Detect which cell encompasses the target text, then output its (X, Y) center coordinate. 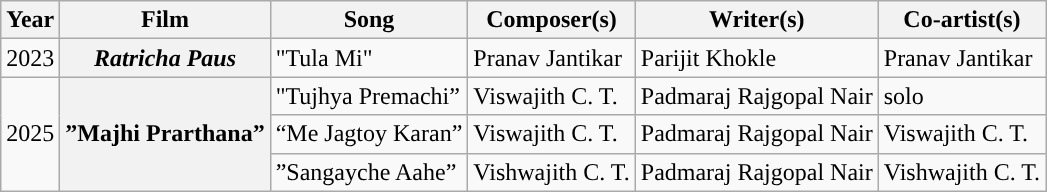
”Sangayche Aahe” (369, 172)
Year (30, 20)
Composer(s) (552, 20)
Co-artist(s) (962, 20)
Song (369, 20)
“Me Jagtoy Karan” (369, 134)
solo (962, 96)
"Tula Mi" (369, 58)
”Majhi Prarthana” (165, 134)
2025 (30, 134)
"Tujhya Premachi” (369, 96)
Parijit Khokle (756, 58)
Ratricha Paus (165, 58)
Film (165, 20)
Writer(s) (756, 20)
2023 (30, 58)
